From the cell containing the given text, extract its center point as (x, y) coordinate. 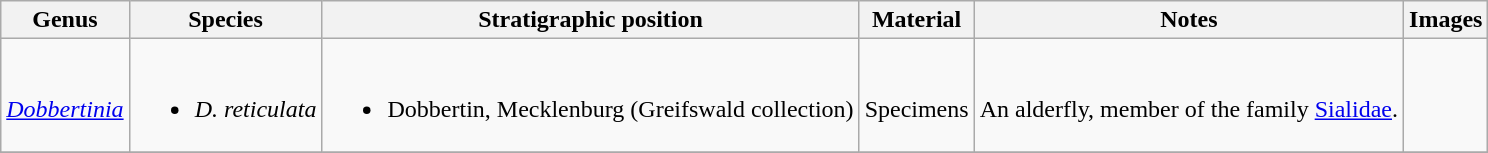
An alderfly, member of the family Sialidae. (1188, 96)
Dobbertinia (65, 96)
Dobbertin, Mecklenburg (Greifswald collection) (590, 96)
Material (916, 20)
Stratigraphic position (590, 20)
Images (1446, 20)
Notes (1188, 20)
Genus (65, 20)
Species (226, 20)
D. reticulata (226, 96)
Specimens (916, 96)
